Return (X, Y) of the center of cell containing provided text 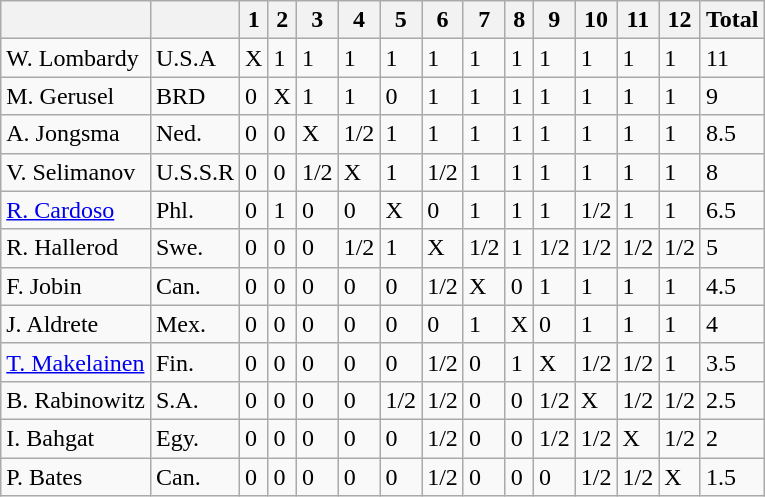
T. Makelainen (76, 362)
F. Jobin (76, 286)
U.S.S.R (194, 172)
M. Gerusel (76, 96)
Ned. (194, 134)
8.5 (732, 134)
6 (443, 20)
U.S.A (194, 58)
B. Rabinowitz (76, 400)
Fin. (194, 362)
A. Jongsma (76, 134)
3.5 (732, 362)
R. Hallerod (76, 248)
1.5 (732, 477)
J. Aldrete (76, 324)
P. Bates (76, 477)
Swe. (194, 248)
BRD (194, 96)
12 (680, 20)
Mex. (194, 324)
V. Selimanov (76, 172)
7 (484, 20)
4.5 (732, 286)
Phl. (194, 210)
6.5 (732, 210)
3 (317, 20)
10 (596, 20)
2.5 (732, 400)
S.A. (194, 400)
W. Lombardy (76, 58)
R. Cardoso (76, 210)
I. Bahgat (76, 438)
Egy. (194, 438)
Total (732, 20)
